Extract the (x, y) coordinate from the center of the cell holding the provided text.  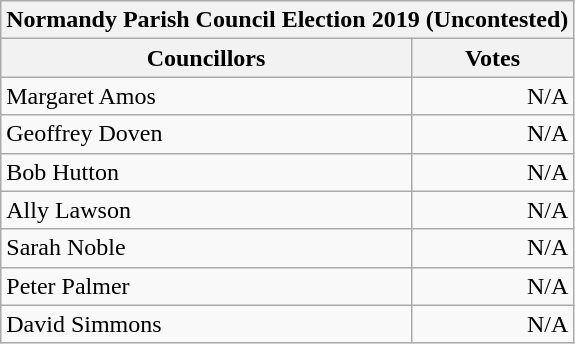
David Simmons (206, 324)
Geoffrey Doven (206, 134)
Margaret Amos (206, 96)
Sarah Noble (206, 248)
Normandy Parish Council Election 2019 (Uncontested) (288, 20)
Votes (492, 58)
Bob Hutton (206, 172)
Councillors (206, 58)
Ally Lawson (206, 210)
Peter Palmer (206, 286)
